Capture the cell that displays the provided text and extract its (X, Y) central coordinate. 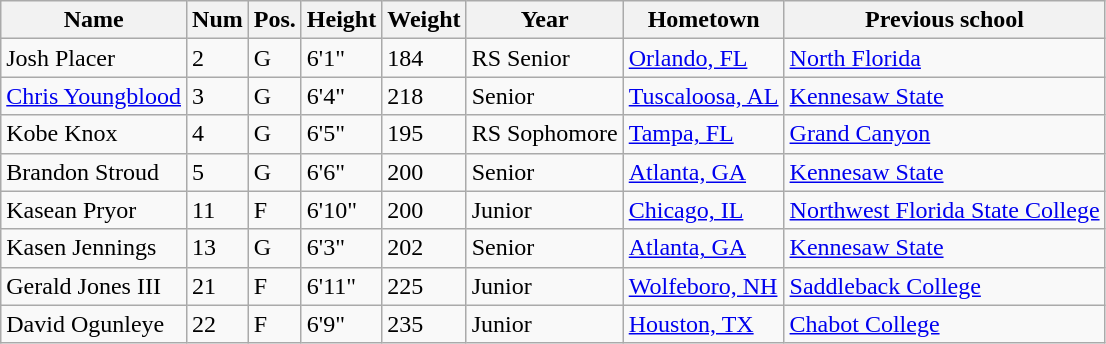
6'1" (341, 58)
2 (218, 58)
195 (424, 134)
21 (218, 286)
Height (341, 20)
218 (424, 96)
4 (218, 134)
Wolfeboro, NH (704, 286)
Chris Youngblood (94, 96)
6'3" (341, 248)
Grand Canyon (944, 134)
184 (424, 58)
Gerald Jones III (94, 286)
Brandon Stroud (94, 172)
235 (424, 324)
6'11" (341, 286)
Kasen Jennings (94, 248)
6'9" (341, 324)
6'4" (341, 96)
Pos. (274, 20)
6'10" (341, 210)
3 (218, 96)
202 (424, 248)
5 (218, 172)
Previous school (944, 20)
Chabot College (944, 324)
13 (218, 248)
RS Senior (544, 58)
North Florida (944, 58)
Kasean Pryor (94, 210)
Year (544, 20)
Weight (424, 20)
Num (218, 20)
22 (218, 324)
Houston, TX (704, 324)
Tuscaloosa, AL (704, 96)
Hometown (704, 20)
Kobe Knox (94, 134)
Tampa, FL (704, 134)
6'6" (341, 172)
Saddleback College (944, 286)
Northwest Florida State College (944, 210)
6'5" (341, 134)
225 (424, 286)
David Ogunleye (94, 324)
Name (94, 20)
Josh Placer (94, 58)
11 (218, 210)
RS Sophomore (544, 134)
Chicago, IL (704, 210)
Orlando, FL (704, 58)
